Output the (X, Y) coordinate of the center of the cell containing the given text.  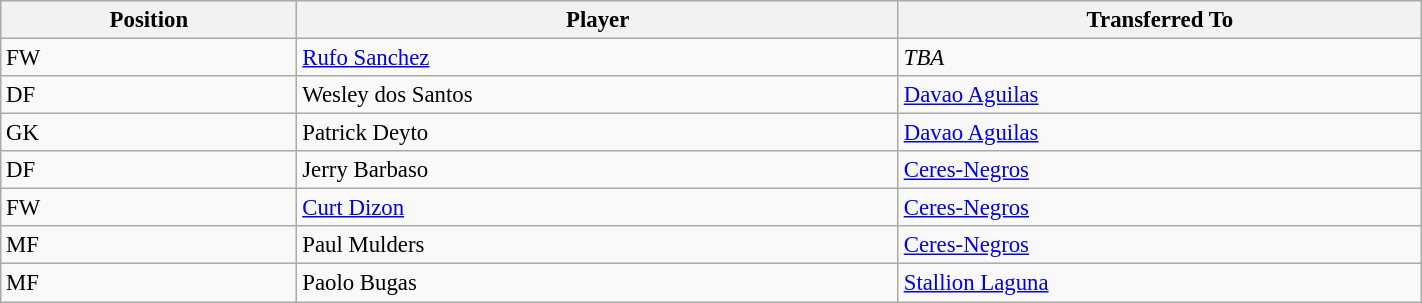
Position (149, 20)
Transferred To (1160, 20)
TBA (1160, 58)
Wesley dos Santos (598, 95)
Paul Mulders (598, 245)
Stallion Laguna (1160, 283)
Paolo Bugas (598, 283)
Jerry Barbaso (598, 170)
GK (149, 133)
Curt Dizon (598, 208)
Player (598, 20)
Patrick Deyto (598, 133)
Rufo Sanchez (598, 58)
